Determine the (x, y) coordinate at the center of the cell enclosing the given text.  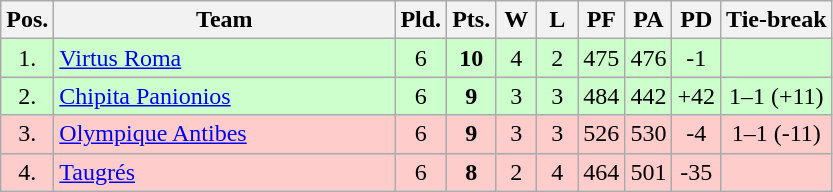
442 (648, 96)
3. (28, 134)
475 (602, 58)
Tie-break (777, 20)
PD (696, 20)
-35 (696, 172)
Pos. (28, 20)
484 (602, 96)
PF (602, 20)
530 (648, 134)
4. (28, 172)
Olympique Antibes (224, 134)
1–1 (+11) (777, 96)
-4 (696, 134)
Chipita Panionios (224, 96)
1–1 (-11) (777, 134)
501 (648, 172)
-1 (696, 58)
1. (28, 58)
464 (602, 172)
Team (224, 20)
526 (602, 134)
8 (472, 172)
L (558, 20)
Virtus Roma (224, 58)
10 (472, 58)
Pld. (421, 20)
476 (648, 58)
2. (28, 96)
Pts. (472, 20)
W (516, 20)
Taugrés (224, 172)
+42 (696, 96)
PA (648, 20)
